Return (x, y) of the center of cell containing provided text 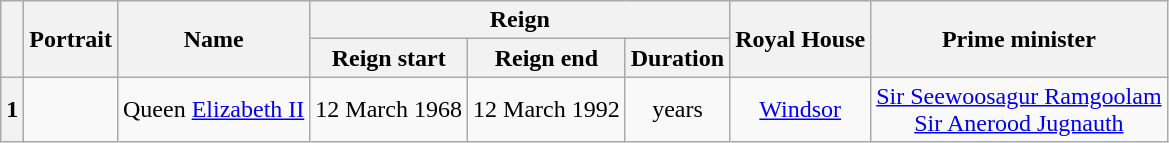
Prime minister (1019, 39)
Reign start (389, 58)
Windsor (800, 110)
Portrait (71, 39)
Reign end (547, 58)
12 March 1992 (547, 110)
Reign (520, 20)
12 March 1968 (389, 110)
Sir Seewoosagur RamgoolamSir Anerood Jugnauth (1019, 110)
years (677, 110)
Royal House (800, 39)
1 (12, 110)
Duration (677, 58)
Name (213, 39)
Queen Elizabeth II (213, 110)
